Locate the cell with the specified text and output its (X, Y) center coordinate. 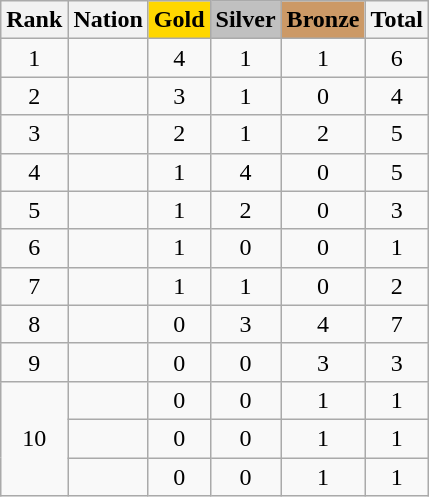
10 (34, 438)
8 (34, 324)
Nation (108, 20)
9 (34, 362)
Silver (246, 20)
Total (397, 20)
Rank (34, 20)
Gold (179, 20)
Bronze (323, 20)
